Capture the cell that displays the provided text and extract its (X, Y) central coordinate. 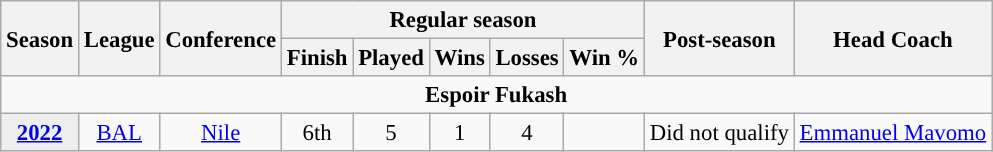
Did not qualify (719, 133)
Win % (604, 58)
Espoir Fukash (496, 95)
2022 (40, 133)
BAL (118, 133)
Finish (316, 58)
5 (391, 133)
1 (460, 133)
Head Coach (892, 38)
Nile (221, 133)
Emmanuel Mavomo (892, 133)
Played (391, 58)
League (118, 38)
Wins (460, 58)
Regular season (462, 20)
Losses (527, 58)
4 (527, 133)
6th (316, 133)
Post-season (719, 38)
Season (40, 38)
Conference (221, 38)
